Extract the [x, y] coordinate from the center of the cell holding the provided text.  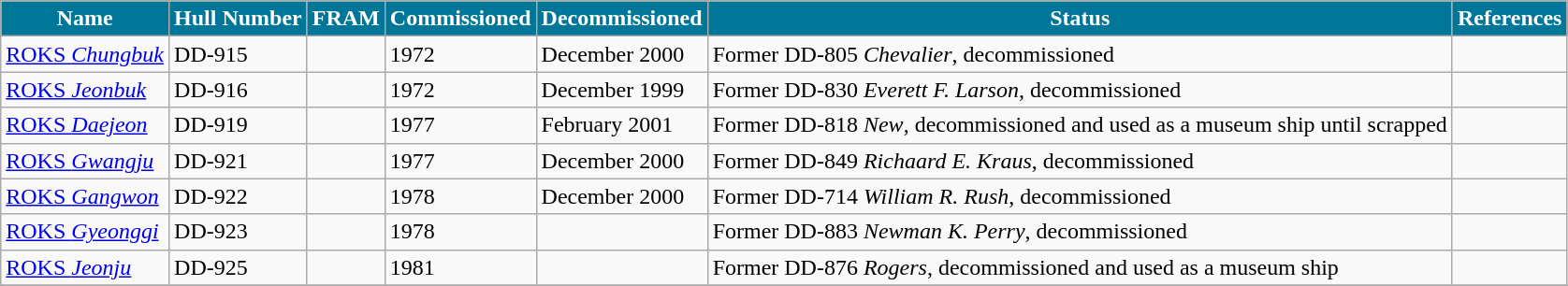
Former DD-849 Richaard E. Kraus, decommissioned [1080, 161]
ROKS Jeonbuk [85, 90]
FRAM [346, 19]
Former DD-876 Rogers, decommissioned and used as a museum ship [1080, 267]
DD-915 [239, 54]
ROKS Gwangju [85, 161]
Former DD-714 William R. Rush, decommissioned [1080, 196]
ROKS Chungbuk [85, 54]
DD-916 [239, 90]
Status [1080, 19]
Former DD-818 New, decommissioned and used as a museum ship until scrapped [1080, 125]
Former DD-830 Everett F. Larson, decommissioned [1080, 90]
DD-925 [239, 267]
DD-923 [239, 232]
References [1510, 19]
February 2001 [621, 125]
ROKS Gangwon [85, 196]
ROKS Daejeon [85, 125]
DD-922 [239, 196]
Decommissioned [621, 19]
DD-919 [239, 125]
Hull Number [239, 19]
Former DD-805 Chevalier, decommissioned [1080, 54]
Commissioned [460, 19]
Name [85, 19]
ROKS Jeonju [85, 267]
DD-921 [239, 161]
1981 [460, 267]
ROKS Gyeonggi [85, 232]
December 1999 [621, 90]
Former DD-883 Newman K. Perry, decommissioned [1080, 232]
